Search for the cell housing the specified text and yield its [x, y] center coordinate. 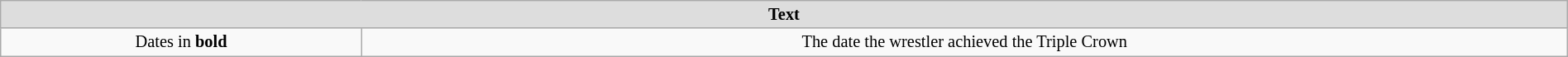
Text [784, 14]
The date the wrestler achieved the Triple Crown [964, 42]
Dates in bold [181, 42]
